Return (x, y) of the center of cell containing provided text 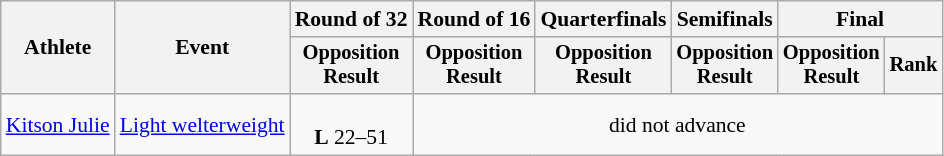
Light welterweight (202, 124)
Athlete (58, 48)
Round of 32 (352, 19)
Quarterfinals (603, 19)
Round of 16 (474, 19)
Event (202, 48)
Semifinals (724, 19)
L 22–51 (352, 124)
Final (860, 19)
did not advance (677, 124)
Kitson Julie (58, 124)
Rank (914, 66)
